For the text-containing cell, return its midpoint in (x, y) coordinate format. 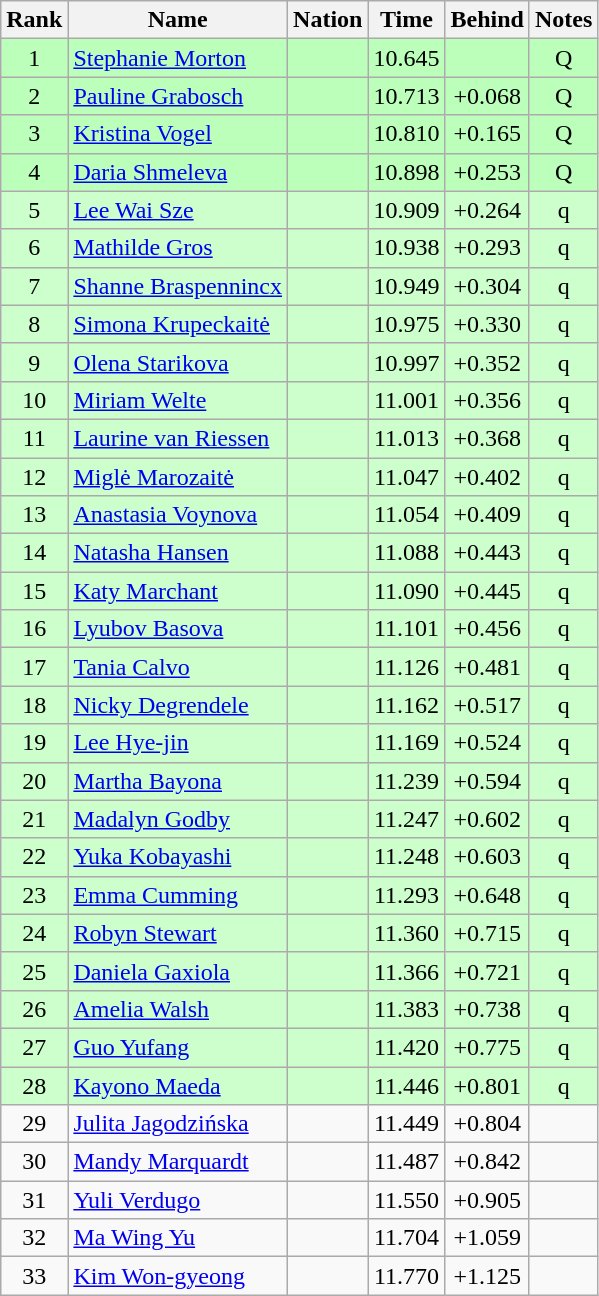
3 (34, 134)
Name (178, 20)
32 (34, 1238)
Mandy Marquardt (178, 1162)
+0.517 (487, 705)
Lyubov Basova (178, 629)
Time (406, 20)
25 (34, 971)
11.248 (406, 857)
Daria Shmeleva (178, 172)
+0.804 (487, 1124)
7 (34, 286)
+1.059 (487, 1238)
11.247 (406, 819)
+0.352 (487, 362)
11.088 (406, 553)
11.126 (406, 667)
+0.801 (487, 1085)
Shanne Braspennincx (178, 286)
Lee Wai Sze (178, 210)
11.169 (406, 743)
Lee Hye-jin (178, 743)
11.090 (406, 591)
Simona Krupeckaitė (178, 324)
17 (34, 667)
+0.264 (487, 210)
+0.068 (487, 96)
10.810 (406, 134)
Kristina Vogel (178, 134)
+0.905 (487, 1200)
4 (34, 172)
16 (34, 629)
11.001 (406, 400)
11.054 (406, 515)
11.047 (406, 477)
+0.842 (487, 1162)
+0.721 (487, 971)
24 (34, 933)
11.704 (406, 1238)
Natasha Hansen (178, 553)
2 (34, 96)
+0.775 (487, 1047)
28 (34, 1085)
18 (34, 705)
Robyn Stewart (178, 933)
30 (34, 1162)
10.898 (406, 172)
Pauline Grabosch (178, 96)
8 (34, 324)
+0.368 (487, 438)
11.366 (406, 971)
11.239 (406, 781)
+0.456 (487, 629)
11.162 (406, 705)
11.101 (406, 629)
+0.524 (487, 743)
+0.165 (487, 134)
Julita Jagodzińska (178, 1124)
+0.409 (487, 515)
11.487 (406, 1162)
31 (34, 1200)
+0.738 (487, 1009)
Stephanie Morton (178, 58)
11.420 (406, 1047)
11.770 (406, 1276)
+0.594 (487, 781)
Kayono Maeda (178, 1085)
10.909 (406, 210)
10.713 (406, 96)
22 (34, 857)
Madalyn Godby (178, 819)
Notes (563, 20)
13 (34, 515)
Amelia Walsh (178, 1009)
Katy Marchant (178, 591)
10.938 (406, 248)
Nicky Degrendele (178, 705)
9 (34, 362)
Tania Calvo (178, 667)
+0.402 (487, 477)
Ma Wing Yu (178, 1238)
+0.445 (487, 591)
19 (34, 743)
Rank (34, 20)
Nation (328, 20)
15 (34, 591)
14 (34, 553)
11.383 (406, 1009)
Miglė Marozaitė (178, 477)
10.949 (406, 286)
10.997 (406, 362)
11.013 (406, 438)
+0.356 (487, 400)
Miriam Welte (178, 400)
+0.330 (487, 324)
11.446 (406, 1085)
Yuli Verdugo (178, 1200)
23 (34, 895)
27 (34, 1047)
11.293 (406, 895)
Martha Bayona (178, 781)
Anastasia Voynova (178, 515)
12 (34, 477)
10.975 (406, 324)
Laurine van Riessen (178, 438)
10 (34, 400)
20 (34, 781)
+0.603 (487, 857)
29 (34, 1124)
+0.304 (487, 286)
+0.481 (487, 667)
Behind (487, 20)
33 (34, 1276)
+0.443 (487, 553)
5 (34, 210)
Mathilde Gros (178, 248)
+0.293 (487, 248)
Yuka Kobayashi (178, 857)
+0.253 (487, 172)
11.550 (406, 1200)
21 (34, 819)
Guo Yufang (178, 1047)
11.360 (406, 933)
Emma Cumming (178, 895)
Daniela Gaxiola (178, 971)
1 (34, 58)
11.449 (406, 1124)
+0.602 (487, 819)
Kim Won-gyeong (178, 1276)
10.645 (406, 58)
26 (34, 1009)
11 (34, 438)
6 (34, 248)
+0.715 (487, 933)
+0.648 (487, 895)
+1.125 (487, 1276)
Olena Starikova (178, 362)
